Output the [x, y] coordinate of the center of the cell containing the given text.  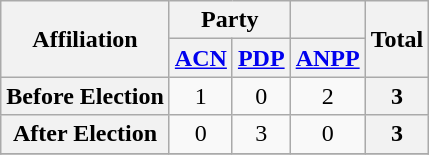
2 [328, 96]
Affiliation [86, 39]
After Election [86, 134]
Party [230, 20]
ACN [200, 58]
1 [200, 96]
PDP [261, 58]
Total [397, 39]
ANPP [328, 58]
Before Election [86, 96]
